Output the [x, y] coordinate of the center of the cell containing the given text.  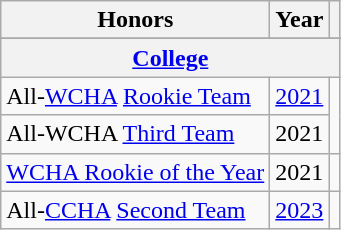
WCHA Rookie of the Year [136, 172]
2023 [300, 210]
College [170, 58]
All-CCHA Second Team [136, 210]
Honors [136, 20]
All-WCHA Rookie Team [136, 96]
All-WCHA Third Team [136, 134]
Year [300, 20]
